Identify which cell holds the provided text, then report its (x, y) central coordinate. 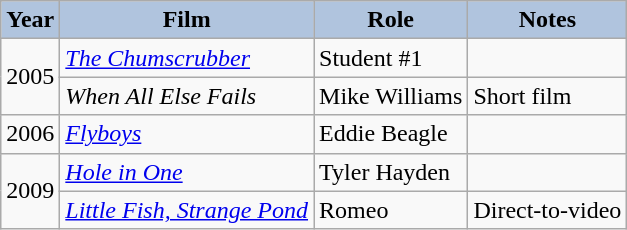
The Chumscrubber (187, 58)
Film (187, 20)
Direct-to-video (548, 210)
Student #1 (391, 58)
2006 (30, 134)
Mike Williams (391, 96)
Little Fish, Strange Pond (187, 210)
Role (391, 20)
Eddie Beagle (391, 134)
Tyler Hayden (391, 172)
Hole in One (187, 172)
Year (30, 20)
Notes (548, 20)
Flyboys (187, 134)
Short film (548, 96)
2009 (30, 191)
2005 (30, 77)
When All Else Fails (187, 96)
Romeo (391, 210)
